Locate the cell with the specified text and output its [X, Y] center coordinate. 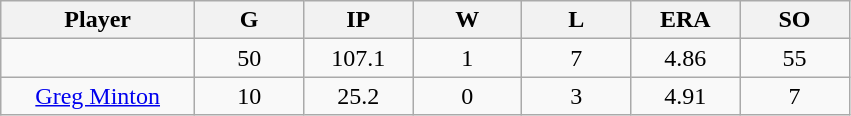
107.1 [358, 58]
4.91 [686, 96]
ERA [686, 20]
0 [468, 96]
IP [358, 20]
4.86 [686, 58]
3 [576, 96]
50 [250, 58]
L [576, 20]
Player [98, 20]
55 [794, 58]
25.2 [358, 96]
G [250, 20]
Greg Minton [98, 96]
W [468, 20]
10 [250, 96]
1 [468, 58]
SO [794, 20]
